From the cell containing the given text, extract its center point as (x, y) coordinate. 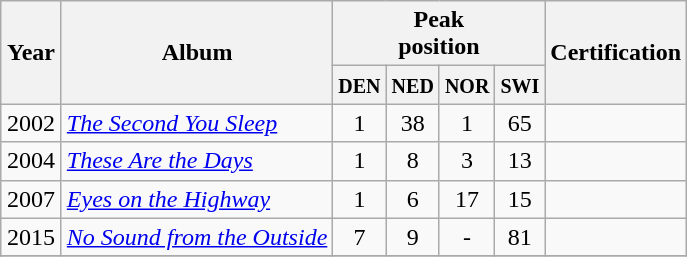
3 (467, 161)
- (467, 237)
These Are the Days (197, 161)
NED (412, 85)
Certification (616, 52)
Year (32, 52)
2007 (32, 199)
7 (360, 237)
17 (467, 199)
9 (412, 237)
Album (197, 52)
Peak position (439, 34)
6 (412, 199)
No Sound from the Outside (197, 237)
8 (412, 161)
15 (520, 199)
38 (412, 123)
DEN (360, 85)
2002 (32, 123)
SWI (520, 85)
The Second You Sleep (197, 123)
2004 (32, 161)
65 (520, 123)
Eyes on the Highway (197, 199)
13 (520, 161)
NOR (467, 85)
2015 (32, 237)
81 (520, 237)
